From the cell containing the given text, extract its center point as [x, y] coordinate. 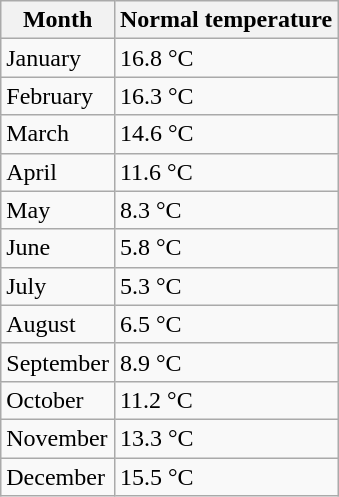
August [58, 324]
September [58, 362]
March [58, 134]
Normal temperature [226, 20]
11.2 °C [226, 400]
16.8 °C [226, 58]
6.5 °C [226, 324]
April [58, 172]
May [58, 210]
11.6 °C [226, 172]
8.9 °C [226, 362]
8.3 °C [226, 210]
July [58, 286]
13.3 °C [226, 438]
Month [58, 20]
5.3 °C [226, 286]
October [58, 400]
5.8 °C [226, 248]
15.5 °C [226, 477]
January [58, 58]
16.3 °C [226, 96]
14.6 °C [226, 134]
June [58, 248]
November [58, 438]
December [58, 477]
February [58, 96]
